Determine the (X, Y) coordinate at the center of the cell enclosing the given text.  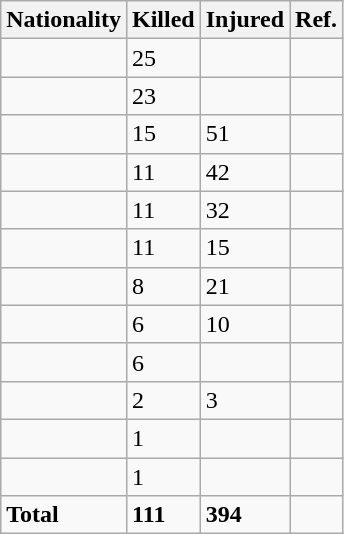
21 (244, 286)
Total (64, 515)
394 (244, 515)
Killed (163, 20)
111 (163, 515)
Nationality (64, 20)
10 (244, 324)
32 (244, 210)
Ref. (316, 20)
42 (244, 172)
23 (163, 96)
2 (163, 400)
25 (163, 58)
Injured (244, 20)
51 (244, 134)
3 (244, 400)
8 (163, 286)
